Extract the [X, Y] coordinate from the center of the cell holding the provided text.  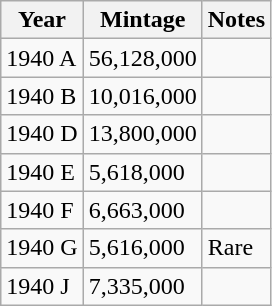
7,335,000 [142, 286]
Notes [236, 20]
Mintage [142, 20]
1940 F [42, 210]
Year [42, 20]
1940 B [42, 96]
6,663,000 [142, 210]
1940 A [42, 58]
13,800,000 [142, 134]
1940 G [42, 248]
5,616,000 [142, 248]
Rare [236, 248]
5,618,000 [142, 172]
1940 D [42, 134]
1940 J [42, 286]
56,128,000 [142, 58]
10,016,000 [142, 96]
1940 E [42, 172]
